Capture the cell that displays the provided text and extract its (x, y) central coordinate. 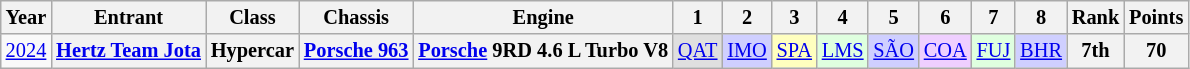
Class (252, 17)
FUJ (994, 51)
4 (843, 17)
5 (893, 17)
8 (1041, 17)
Porsche 9RD 4.6 L Turbo V8 (543, 51)
70 (1156, 51)
BHR (1041, 51)
SÃO (893, 51)
Engine (543, 17)
Year (26, 17)
Rank (1096, 17)
COA (946, 51)
7 (994, 17)
1 (698, 17)
Hypercar (252, 51)
7th (1096, 51)
Porsche 963 (356, 51)
QAT (698, 51)
2 (746, 17)
3 (794, 17)
LMS (843, 51)
Points (1156, 17)
SPA (794, 51)
IMO (746, 51)
Chassis (356, 17)
6 (946, 17)
Hertz Team Jota (128, 51)
Entrant (128, 17)
2024 (26, 51)
